From the cell containing the given text, extract its center point as [X, Y] coordinate. 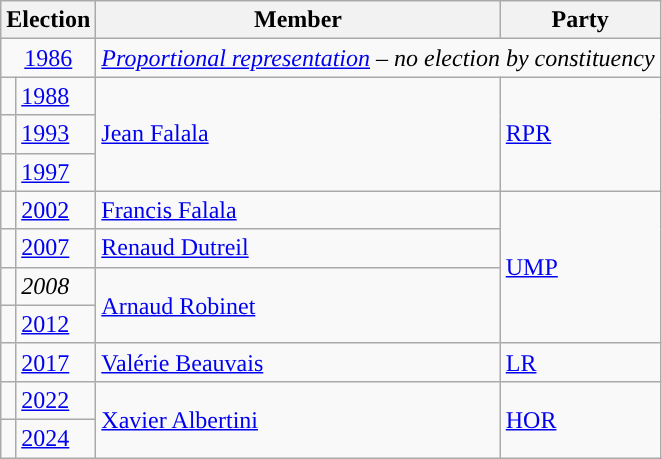
Francis Falala [298, 210]
2012 [56, 324]
Renaud Dutreil [298, 248]
Valérie Beauvais [298, 362]
2002 [56, 210]
2017 [56, 362]
2022 [56, 400]
2008 [56, 286]
1997 [56, 172]
Party [580, 20]
RPR [580, 134]
Election [48, 20]
1993 [56, 134]
Proportional representation – no election by constituency [378, 58]
Jean Falala [298, 134]
1988 [56, 96]
Arnaud Robinet [298, 305]
LR [580, 362]
2024 [56, 438]
Xavier Albertini [298, 419]
Member [298, 20]
HOR [580, 419]
2007 [56, 248]
1986 [48, 58]
UMP [580, 267]
